Extract the (x, y) coordinate from the center of the cell holding the provided text.  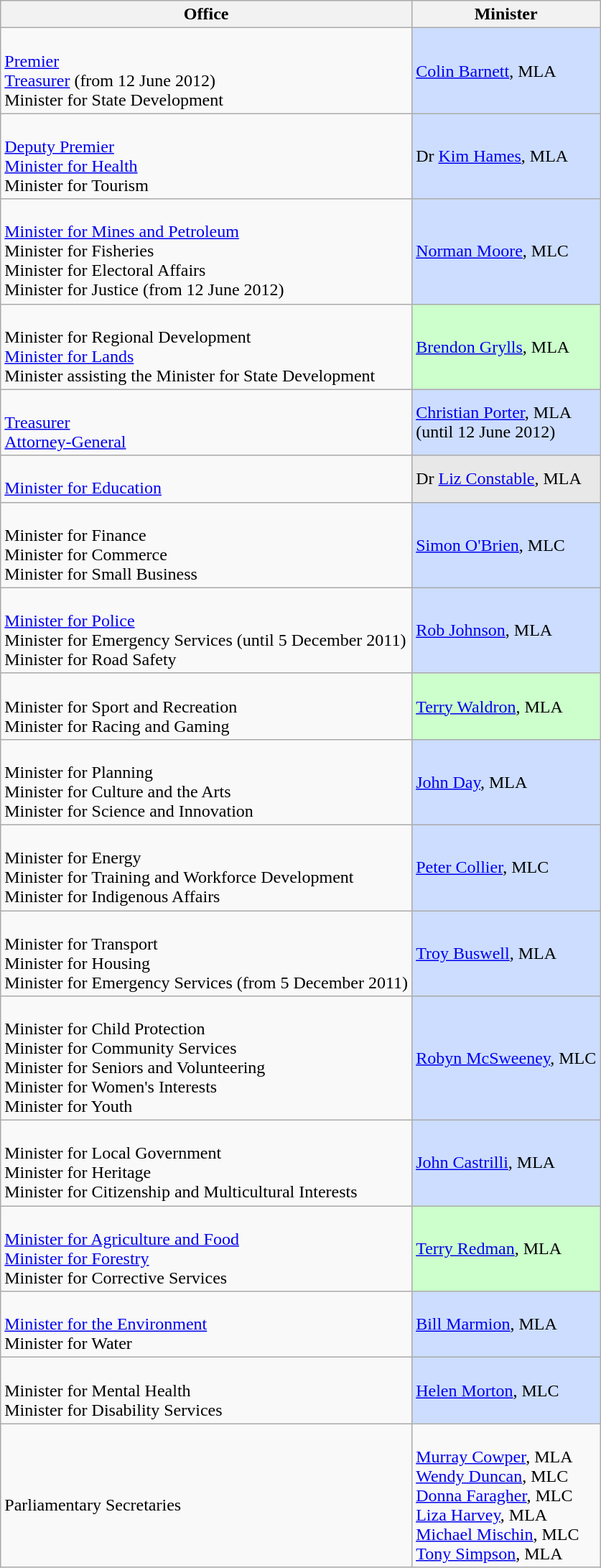
Brendon Grylls, MLA (506, 346)
Minister for Agriculture and Food Minister for Forestry Minister for Corrective Services (207, 1248)
Deputy Premier Minister for Health Minister for Tourism (207, 157)
Murray Cowper, MLA Wendy Duncan, MLC Donna Faragher, MLC Liza Harvey, MLA Michael Mischin, MLC Tony Simpson, MLA (506, 1495)
Simon O'Brien, MLC (506, 544)
Treasurer Attorney-General (207, 422)
Minister for Planning Minister for Culture and the Arts Minister for Science and Innovation (207, 781)
Dr Kim Hames, MLA (506, 157)
Minister for Local Government Minister for Heritage Minister for Citizenship and Multicultural Interests (207, 1164)
Christian Porter, MLA(until 12 June 2012) (506, 422)
Minister for Police Minister for Emergency Services (until 5 December 2011) Minister for Road Safety (207, 631)
Parliamentary Secretaries (207, 1495)
Helen Morton, MLC (506, 1391)
Minister for Regional Development Minister for Lands Minister assisting the Minister for State Development (207, 346)
Dr Liz Constable, MLA (506, 478)
Rob Johnson, MLA (506, 631)
Terry Redman, MLA (506, 1248)
Colin Barnett, MLA (506, 70)
Minister for Education (207, 478)
Minister for the Environment Minister for Water (207, 1325)
Minister for Child Protection Minister for Community Services Minister for Seniors and Volunteering Minister for Women's Interests Minister for Youth (207, 1059)
John Day, MLA (506, 781)
Norman Moore, MLC (506, 251)
John Castrilli, MLA (506, 1164)
Premier Treasurer (from 12 June 2012) Minister for State Development (207, 70)
Minister for Transport Minister for Housing Minister for Emergency Services (from 5 December 2011) (207, 954)
Bill Marmion, MLA (506, 1325)
Minister for Mental Health Minister for Disability Services (207, 1391)
Minister for Finance Minister for Commerce Minister for Small Business (207, 544)
Robyn McSweeney, MLC (506, 1059)
Minister for Energy Minister for Training and Workforce Development Minister for Indigenous Affairs (207, 868)
Minister (506, 14)
Minister for Sport and Recreation Minister for Racing and Gaming (207, 706)
Minister for Mines and Petroleum Minister for Fisheries Minister for Electoral Affairs Minister for Justice (from 12 June 2012) (207, 251)
Terry Waldron, MLA (506, 706)
Peter Collier, MLC (506, 868)
Office (207, 14)
Troy Buswell, MLA (506, 954)
